Extract the (x, y) coordinate from the center of the cell holding the provided text.  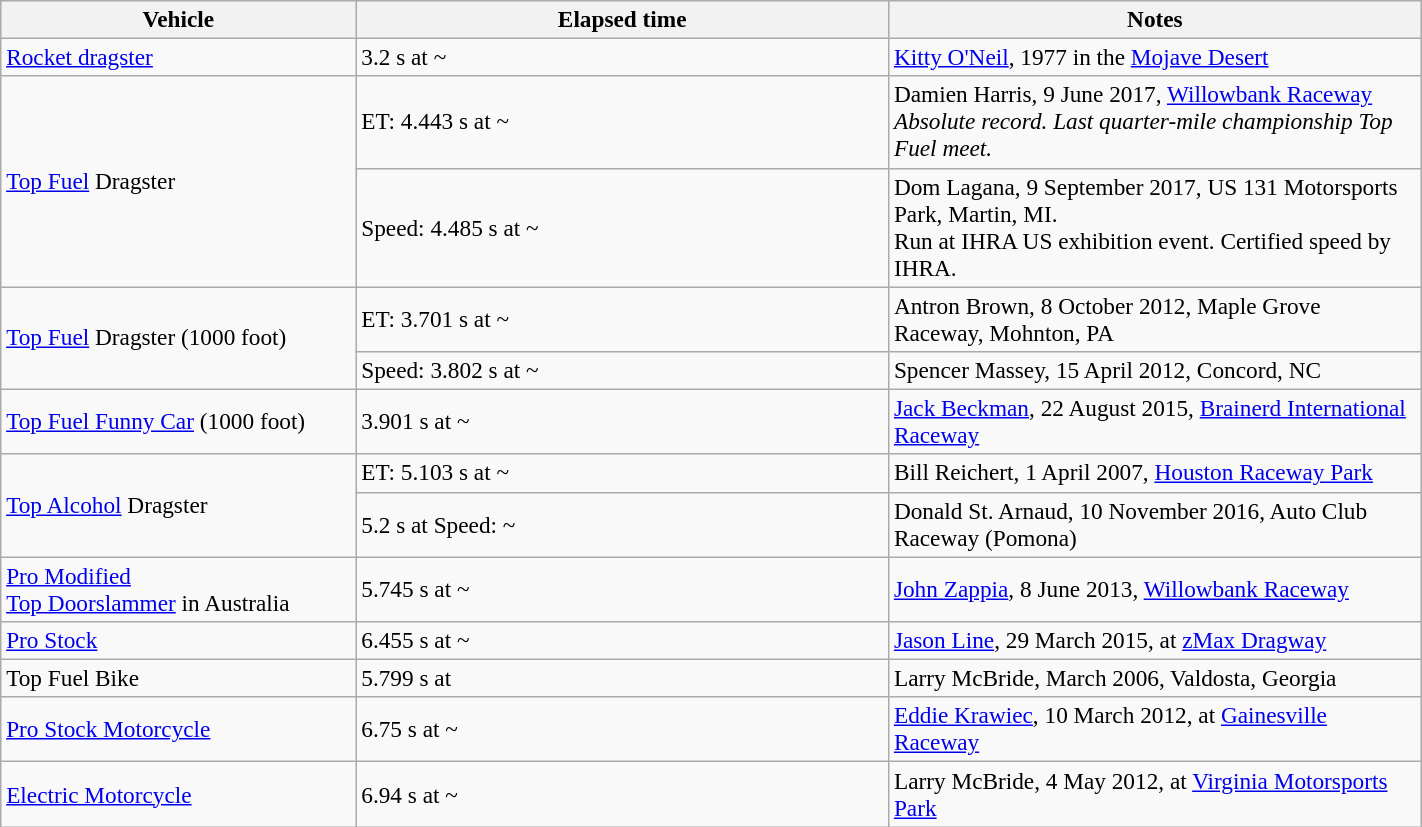
Pro Stock (178, 640)
John Zappia, 8 June 2013, Willowbank Raceway (1156, 588)
Antron Brown, 8 October 2012, Maple Grove Raceway, Mohnton, PA (1156, 318)
5.2 s at Speed: ~ (622, 524)
Damien Harris, 9 June 2017, Willowbank Raceway Absolute record. Last quarter-mile championship Top Fuel meet. (1156, 122)
5.799 s at (622, 678)
3.2 s at ~ (622, 57)
Top Fuel Bike (178, 678)
Speed: 4.485 s at ~ (622, 228)
Notes (1156, 19)
Speed: 3.802 s at ~ (622, 370)
Donald St. Arnaud, 10 November 2016, Auto Club Raceway (Pomona) (1156, 524)
6.75 s at ~ (622, 730)
Electric Motorcycle (178, 794)
5.745 s at ~ (622, 588)
Spencer Massey, 15 April 2012, Concord, NC (1156, 370)
Top Alcohol Dragster (178, 506)
Larry McBride, March 2006, Valdosta, Georgia (1156, 678)
6.455 s at ~ (622, 640)
Top Fuel Dragster (1000 foot) (178, 338)
Pro Stock Motorcycle (178, 730)
Eddie Krawiec, 10 March 2012, at Gainesville Raceway (1156, 730)
ET: 3.701 s at ~ (622, 318)
ET: 5.103 s at ~ (622, 473)
Rocket dragster (178, 57)
6.94 s at ~ (622, 794)
Elapsed time (622, 19)
Bill Reichert, 1 April 2007, Houston Raceway Park (1156, 473)
Top Fuel Dragster (178, 182)
ET: 4.443 s at ~ (622, 122)
Jack Beckman, 22 August 2015, Brainerd International Raceway (1156, 422)
Pro ModifiedTop Doorslammer in Australia (178, 588)
Kitty O'Neil, 1977 in the Mojave Desert (1156, 57)
3.901 s at ~ (622, 422)
Top Fuel Funny Car (1000 foot) (178, 422)
Jason Line, 29 March 2015, at zMax Dragway (1156, 640)
Vehicle (178, 19)
Dom Lagana, 9 September 2017, US 131 Motorsports Park, Martin, MI. Run at IHRA US exhibition event. Certified speed by IHRA. (1156, 228)
Larry McBride, 4 May 2012, at Virginia Motorsports Park (1156, 794)
